Capture the cell that displays the provided text and extract its (x, y) central coordinate. 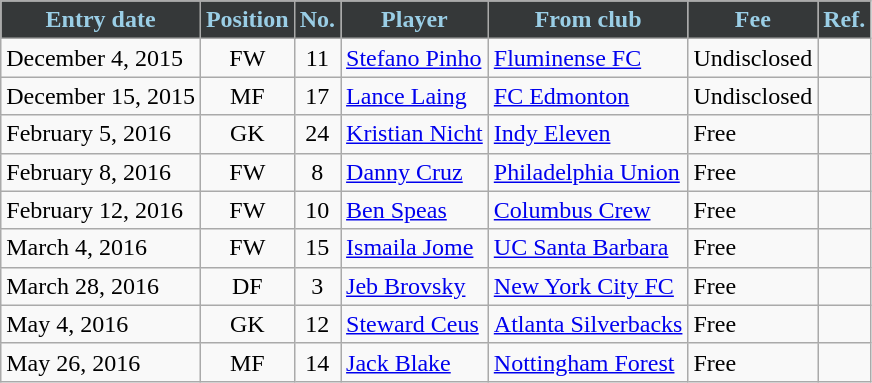
May 4, 2016 (101, 324)
March 4, 2016 (101, 248)
14 (317, 362)
Entry date (101, 20)
Jack Blake (415, 362)
Atlanta Silverbacks (588, 324)
Ben Speas (415, 210)
February 8, 2016 (101, 172)
Danny Cruz (415, 172)
February 5, 2016 (101, 134)
Fluminense FC (588, 58)
24 (317, 134)
Nottingham Forest (588, 362)
UC Santa Barbara (588, 248)
New York City FC (588, 286)
Kristian Nicht (415, 134)
Ismaila Jome (415, 248)
12 (317, 324)
May 26, 2016 (101, 362)
Columbus Crew (588, 210)
March 28, 2016 (101, 286)
From club (588, 20)
Ref. (844, 20)
Lance Laing (415, 96)
Jeb Brovsky (415, 286)
FC Edmonton (588, 96)
No. (317, 20)
11 (317, 58)
15 (317, 248)
DF (247, 286)
Indy Eleven (588, 134)
17 (317, 96)
December 4, 2015 (101, 58)
Stefano Pinho (415, 58)
December 15, 2015 (101, 96)
Steward Ceus (415, 324)
Philadelphia Union (588, 172)
Position (247, 20)
February 12, 2016 (101, 210)
Player (415, 20)
10 (317, 210)
3 (317, 286)
Fee (753, 20)
8 (317, 172)
